Extract the (X, Y) coordinate from the center of the cell holding the provided text.  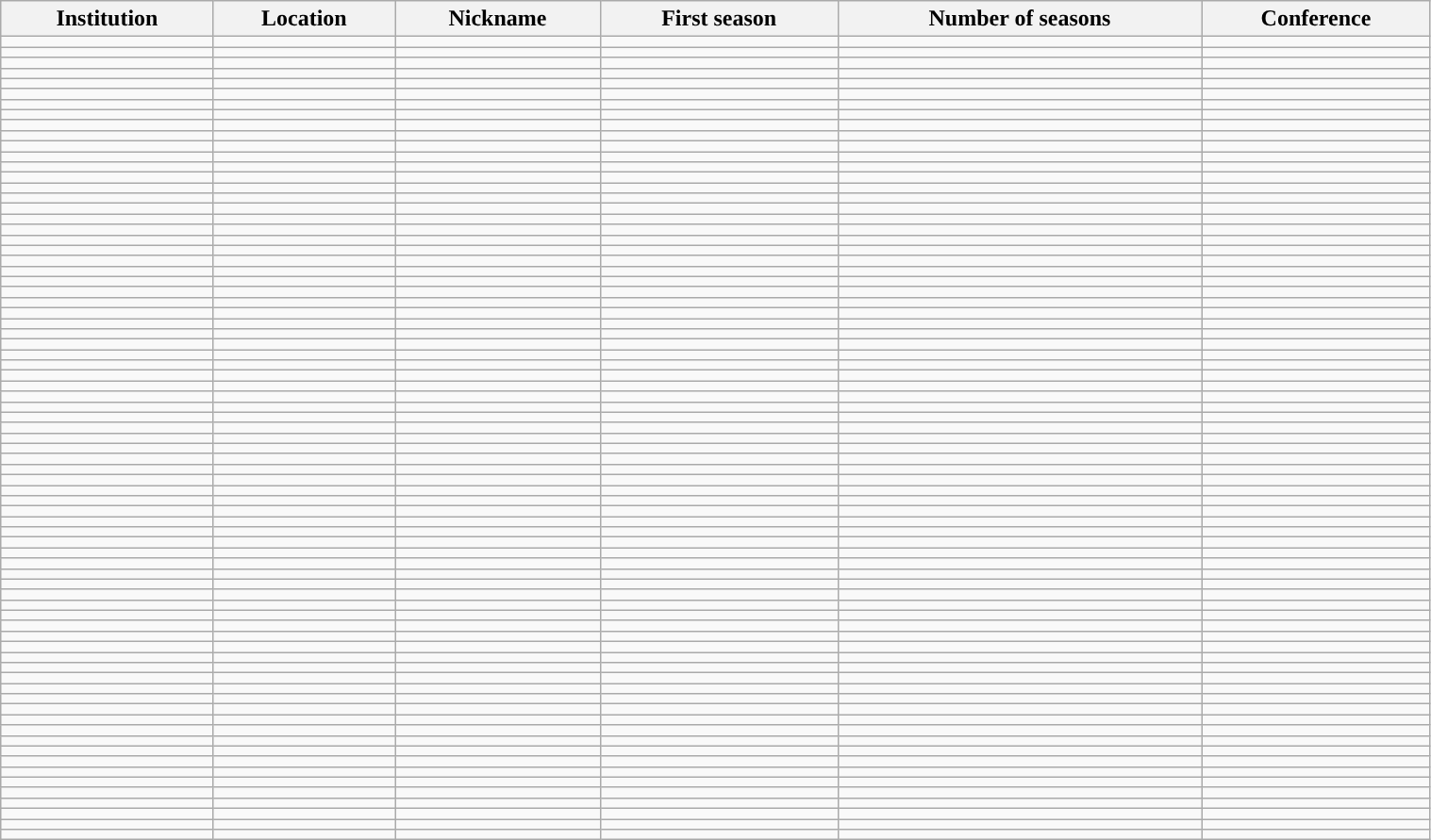
First season (719, 19)
Nickname (498, 19)
Location (304, 19)
Conference (1316, 19)
Institution (108, 19)
Number of seasons (1020, 19)
